Search for the cell housing the specified text and yield its [x, y] center coordinate. 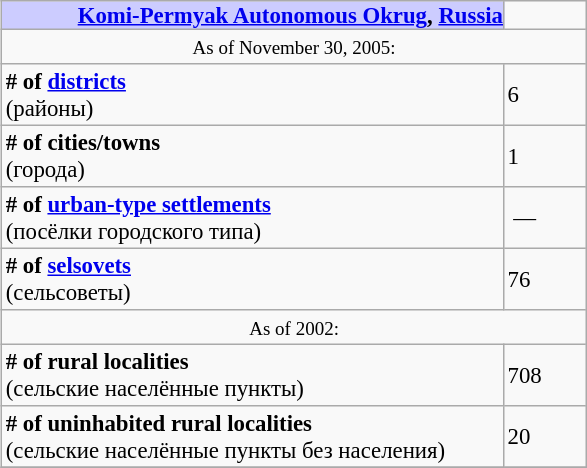
708 [545, 375]
# of urban-type settlements(посёлки городского типа) [253, 218]
# of selsovets(сельсоветы) [253, 279]
# of cities/towns(города) [253, 156]
76 [545, 279]
1 [545, 156]
— [545, 218]
As of 2002: [294, 327]
# of uninhabited rural localities(сельские населённые пункты без населения) [253, 437]
Komi-Permyak Autonomous Okrug, Russia [253, 15]
6 [545, 95]
As of November 30, 2005: [294, 46]
# of districts(районы) [253, 95]
20 [545, 437]
# of rural localities(сельские населённые пункты) [253, 375]
